Return the (X, Y) coordinate for the center point of the cell that contains the specified text.  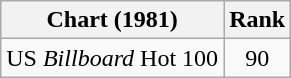
Chart (1981) (112, 20)
US Billboard Hot 100 (112, 58)
90 (258, 58)
Rank (258, 20)
